Find where the given text appears and provide that cell's center as (x, y) coordinate. 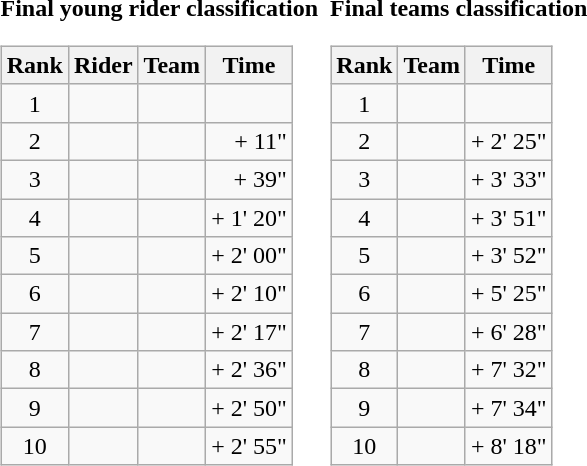
+ 6' 28" (508, 332)
+ 39" (250, 179)
+ 7' 32" (508, 370)
+ 7' 34" (508, 408)
+ 1' 20" (250, 217)
+ 3' 33" (508, 179)
+ 3' 52" (508, 256)
+ 2' 10" (250, 294)
+ 2' 36" (250, 370)
+ 2' 55" (250, 446)
+ 8' 18" (508, 446)
Rider (103, 65)
+ 2' 17" (250, 332)
+ 3' 51" (508, 217)
+ 2' 00" (250, 256)
+ 11" (250, 141)
+ 2' 25" (508, 141)
+ 2' 50" (250, 408)
+ 5' 25" (508, 294)
